For the text-containing cell, return its midpoint in (x, y) coordinate format. 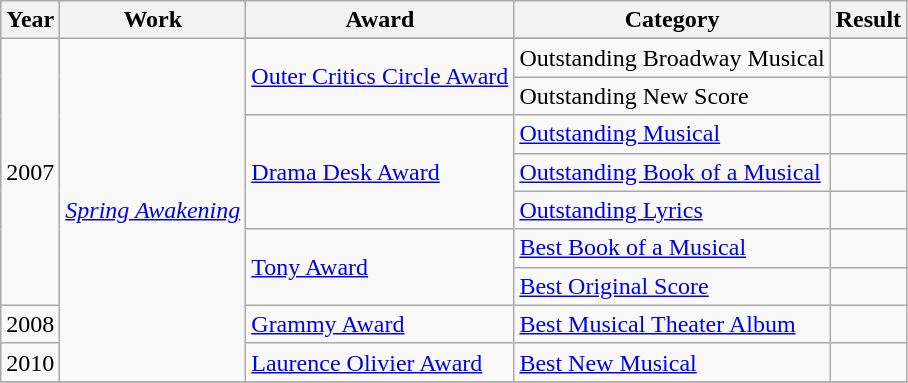
2010 (30, 362)
Outer Critics Circle Award (380, 77)
Outstanding Lyrics (672, 210)
Outstanding Broadway Musical (672, 58)
Category (672, 20)
Outstanding Musical (672, 134)
Result (868, 20)
Tony Award (380, 267)
Award (380, 20)
2008 (30, 324)
Year (30, 20)
Best Original Score (672, 286)
Best Book of a Musical (672, 248)
Best New Musical (672, 362)
Laurence Olivier Award (380, 362)
Best Musical Theater Album (672, 324)
Spring Awakening (153, 210)
Outstanding Book of a Musical (672, 172)
2007 (30, 172)
Outstanding New Score (672, 96)
Drama Desk Award (380, 172)
Grammy Award (380, 324)
Work (153, 20)
